Find where the given text appears and provide that cell's center as [X, Y] coordinate. 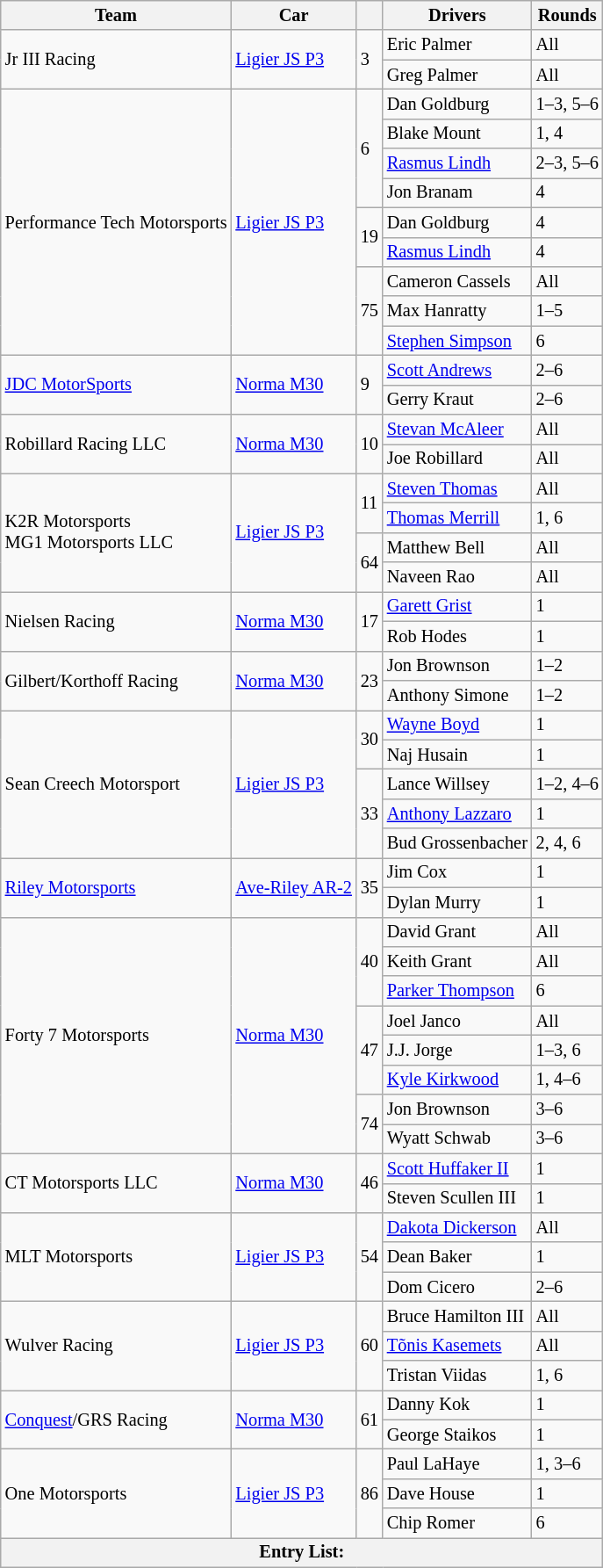
47 [370, 1051]
David Grant [457, 932]
Scott Huffaker II [457, 1168]
60 [370, 1346]
Max Hanratty [457, 311]
Dom Cicero [457, 1287]
Gilbert/Korthoff Racing [116, 680]
2–3, 5–6 [567, 163]
61 [370, 1420]
Bud Grossenbacher [457, 843]
Thomas Merrill [457, 517]
Ave-Riley AR-2 [293, 887]
Dakota Dickerson [457, 1227]
Car [293, 15]
23 [370, 680]
Lance Willsey [457, 784]
54 [370, 1256]
Conquest/GRS Racing [116, 1420]
1, 3–6 [567, 1464]
46 [370, 1182]
Kyle Kirkwood [457, 1080]
Scott Andrews [457, 370]
Performance Tech Motorsports [116, 221]
64 [370, 562]
George Staikos [457, 1434]
Cameron Cassels [457, 281]
Steven Thomas [457, 488]
75 [370, 311]
1–5 [567, 311]
CT Motorsports LLC [116, 1182]
Chip Romer [457, 1523]
Stevan McAleer [457, 430]
10 [370, 444]
Gerry Kraut [457, 400]
Keith Grant [457, 961]
2, 4, 6 [567, 843]
Dave House [457, 1493]
J.J. Jorge [457, 1050]
Jim Cox [457, 872]
1, 4 [567, 134]
K2R Motorsports MG1 Motorsports LLC [116, 532]
Rob Hodes [457, 636]
Joe Robillard [457, 459]
Blake Mount [457, 134]
Entry List: [302, 1552]
74 [370, 1124]
Rounds [567, 15]
40 [370, 961]
Wyatt Schwab [457, 1138]
Naj Husain [457, 755]
Jon Branam [457, 192]
Anthony Simone [457, 695]
9 [370, 385]
Forty 7 Motorsports [116, 1035]
Stephen Simpson [457, 341]
Robillard Racing LLC [116, 444]
JDC MotorSports [116, 385]
19 [370, 237]
1, 4–6 [567, 1080]
Wayne Boyd [457, 725]
3 [370, 60]
86 [370, 1493]
17 [370, 620]
Sean Creech Motorsport [116, 784]
Paul LaHaye [457, 1464]
Parker Thompson [457, 991]
Naveen Rao [457, 577]
Steven Scullen III [457, 1198]
Dean Baker [457, 1257]
30 [370, 740]
Drivers [457, 15]
One Motorsports [116, 1493]
1–3, 5–6 [567, 104]
Anthony Lazzaro [457, 813]
Matthew Bell [457, 547]
Dylan Murry [457, 902]
Garett Grist [457, 606]
Nielsen Racing [116, 620]
Tõnis Kasemets [457, 1346]
Riley Motorsports [116, 887]
Tristan Viidas [457, 1376]
11 [370, 502]
Jr III Racing [116, 60]
Greg Palmer [457, 75]
35 [370, 887]
Eric Palmer [457, 45]
Wulver Racing [116, 1346]
Danny Kok [457, 1405]
33 [370, 813]
Joel Janco [457, 1021]
Team [116, 15]
MLT Motorsports [116, 1256]
Bruce Hamilton III [457, 1316]
1–2, 4–6 [567, 784]
1–3, 6 [567, 1050]
